Find where the given text appears and provide that cell's center as [X, Y] coordinate. 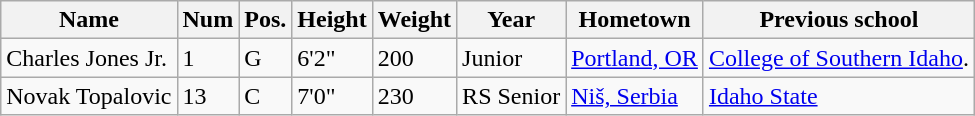
College of Southern Idaho. [838, 58]
6'2" [332, 58]
Year [512, 20]
C [266, 96]
230 [414, 96]
Novak Topalovic [89, 96]
Weight [414, 20]
G [266, 58]
Previous school [838, 20]
Num [208, 20]
1 [208, 58]
Idaho State [838, 96]
Charles Jones Jr. [89, 58]
200 [414, 58]
RS Senior [512, 96]
Height [332, 20]
7'0" [332, 96]
Niš, Serbia [635, 96]
Junior [512, 58]
Portland, OR [635, 58]
Name [89, 20]
13 [208, 96]
Pos. [266, 20]
Hometown [635, 20]
